Return the (x, y) coordinate for the center point of the cell that contains the specified text.  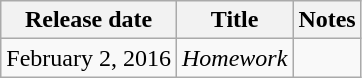
Release date (89, 20)
February 2, 2016 (89, 58)
Notes (327, 20)
Homework (234, 58)
Title (234, 20)
